From the cell containing the given text, extract its center point as [X, Y] coordinate. 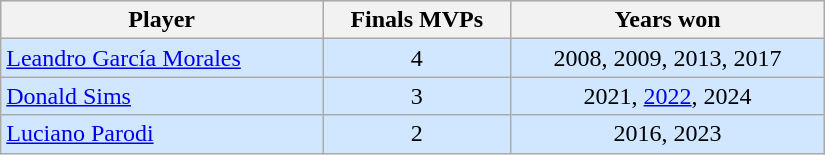
Leandro García Morales [162, 58]
2021, 2022, 2024 [668, 96]
Finals MVPs [417, 20]
2 [417, 134]
Luciano Parodi [162, 134]
2008, 2009, 2013, 2017 [668, 58]
Donald Sims [162, 96]
Years won [668, 20]
4 [417, 58]
3 [417, 96]
Player [162, 20]
2016, 2023 [668, 134]
